Provide the (X, Y) coordinate of the cell's center where the given text is located.  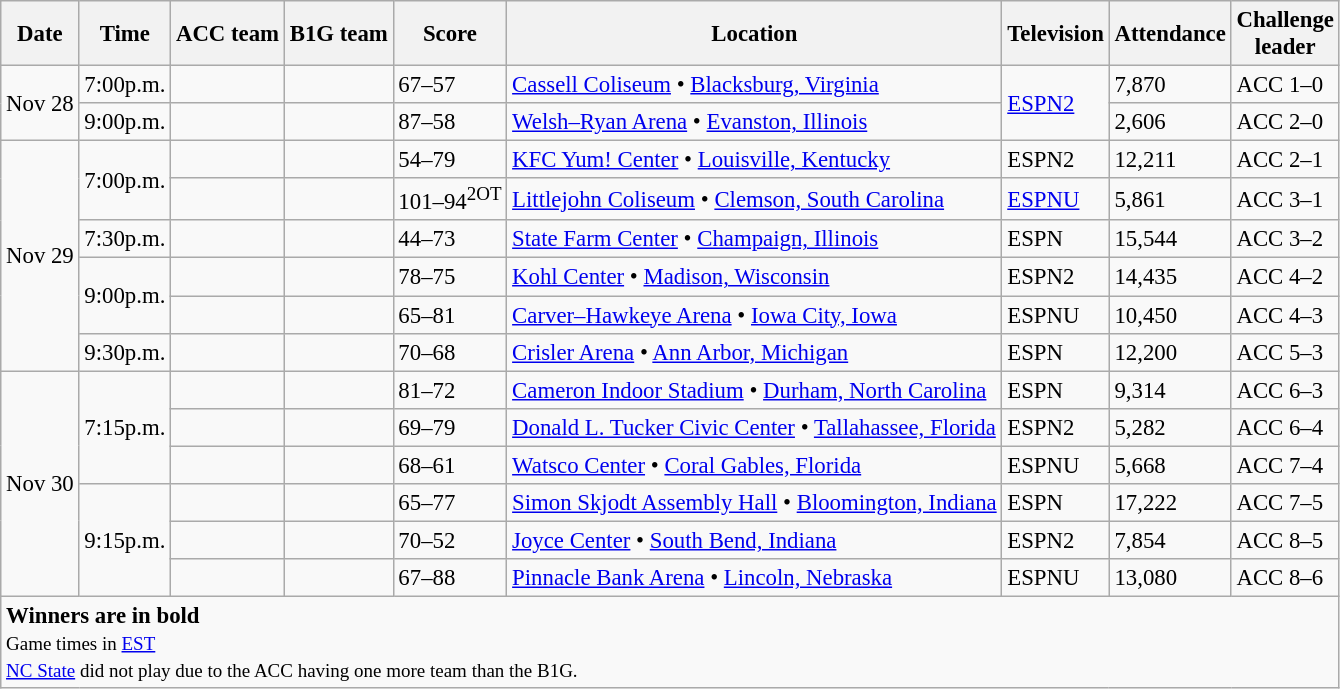
ACC 7–4 (1285, 465)
70–52 (450, 540)
Littlejohn Coliseum • Clemson, South Carolina (754, 199)
ACC 6–4 (1285, 427)
ACC team (228, 34)
Challengeleader (1285, 34)
Date (40, 34)
Time (125, 34)
15,544 (1170, 239)
7,870 (1170, 85)
Kohl Center • Madison, Wisconsin (754, 277)
ACC 2–0 (1285, 122)
9:15p.m. (125, 540)
9:30p.m. (125, 352)
7,854 (1170, 540)
81–72 (450, 390)
65–77 (450, 503)
Nov 29 (40, 256)
Nov 28 (40, 104)
ACC 7–5 (1285, 503)
44–73 (450, 239)
10,450 (1170, 315)
7:30p.m. (125, 239)
B1G team (338, 34)
ACC 3–2 (1285, 239)
Cassell Coliseum • Blacksburg, Virginia (754, 85)
ACC 1–0 (1285, 85)
78–75 (450, 277)
Welsh–Ryan Arena • Evanston, Illinois (754, 122)
Nov 30 (40, 484)
ACC 2–1 (1285, 160)
5,282 (1170, 427)
69–79 (450, 427)
Watsco Center • Coral Gables, Florida (754, 465)
Winners are in boldGame times in ESTNC State did not play due to the ACC having one more team than the B1G. (670, 642)
ACC 4–2 (1285, 277)
Simon Skjodt Assembly Hall • Bloomington, Indiana (754, 503)
5,861 (1170, 199)
Carver–Hawkeye Arena • Iowa City, Iowa (754, 315)
67–88 (450, 578)
2,606 (1170, 122)
70–68 (450, 352)
Joyce Center • South Bend, Indiana (754, 540)
54–79 (450, 160)
68–61 (450, 465)
Crisler Arena • Ann Arbor, Michigan (754, 352)
87–58 (450, 122)
Cameron Indoor Stadium • Durham, North Carolina (754, 390)
KFC Yum! Center • Louisville, Kentucky (754, 160)
12,211 (1170, 160)
65–81 (450, 315)
Location (754, 34)
ACC 6–3 (1285, 390)
Pinnacle Bank Arena • Lincoln, Nebraska (754, 578)
Attendance (1170, 34)
ACC 5–3 (1285, 352)
ACC 3–1 (1285, 199)
12,200 (1170, 352)
Donald L. Tucker Civic Center • Tallahassee, Florida (754, 427)
ACC 4–3 (1285, 315)
ACC 8–6 (1285, 578)
Score (450, 34)
5,668 (1170, 465)
Television (1056, 34)
13,080 (1170, 578)
101–942OT (450, 199)
17,222 (1170, 503)
State Farm Center • Champaign, Illinois (754, 239)
14,435 (1170, 277)
9,314 (1170, 390)
ACC 8–5 (1285, 540)
67–57 (450, 85)
7:15p.m. (125, 428)
